Output the (X, Y) coordinate of the center of the cell containing the given text.  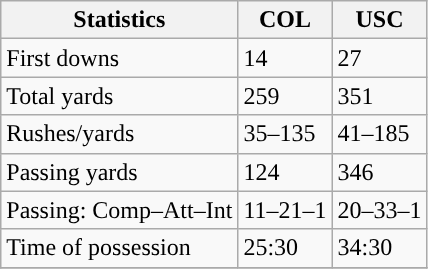
First downs (120, 58)
20–33–1 (380, 210)
259 (285, 96)
COL (285, 20)
27 (380, 58)
351 (380, 96)
Passing yards (120, 172)
34:30 (380, 248)
25:30 (285, 248)
124 (285, 172)
35–135 (285, 134)
Rushes/yards (120, 134)
Total yards (120, 96)
41–185 (380, 134)
14 (285, 58)
11–21–1 (285, 210)
Time of possession (120, 248)
346 (380, 172)
Passing: Comp–Att–Int (120, 210)
USC (380, 20)
Statistics (120, 20)
